Provide the (X, Y) coordinate of the cell's center where the given text is located.  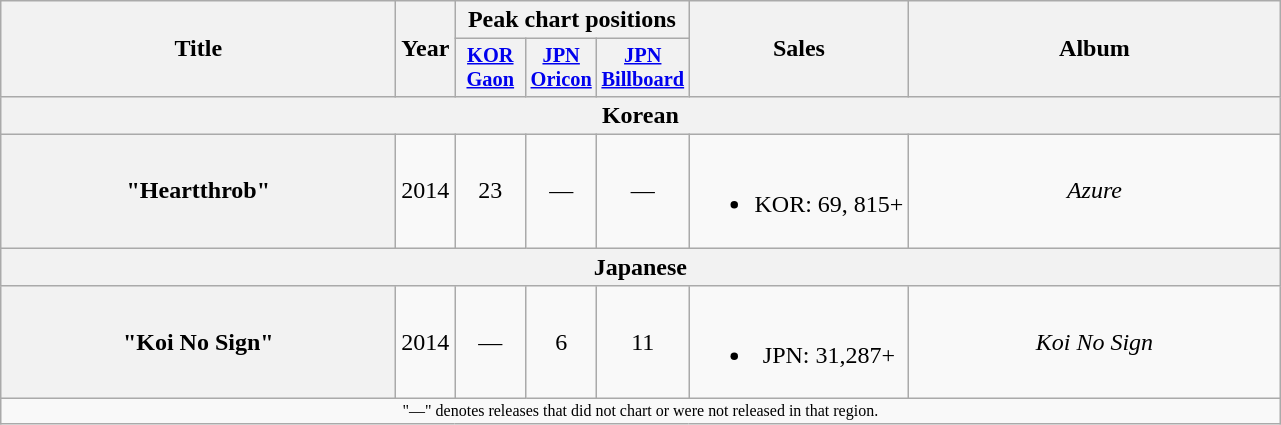
Korean (640, 115)
"Heartthrob" (198, 192)
"—" denotes releases that did not chart or were not released in that region. (640, 411)
23 (490, 192)
Peak chart positions (572, 20)
Title (198, 49)
JPNOricon (562, 68)
11 (643, 342)
Sales (799, 49)
Japanese (640, 267)
KORGaon (490, 68)
JPN: 31,287+ (799, 342)
Koi No Sign (1094, 342)
JPNBillboard (643, 68)
Azure (1094, 192)
KOR: 69, 815+ (799, 192)
"Koi No Sign" (198, 342)
Album (1094, 49)
Year (426, 49)
6 (562, 342)
